Find where the given text appears and provide that cell's center as [X, Y] coordinate. 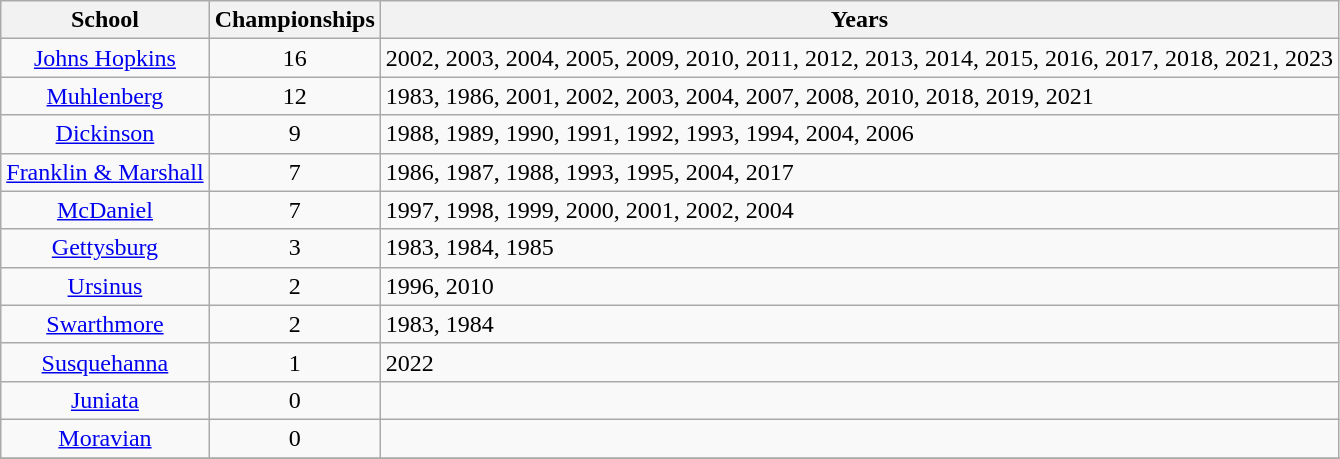
Franklin & Marshall [105, 172]
1988, 1989, 1990, 1991, 1992, 1993, 1994, 2004, 2006 [859, 134]
Dickinson [105, 134]
Gettysburg [105, 248]
16 [294, 58]
Championships [294, 20]
Moravian [105, 438]
Susquehanna [105, 362]
Ursinus [105, 286]
1983, 1984, 1985 [859, 248]
McDaniel [105, 210]
1 [294, 362]
1986, 1987, 1988, 1993, 1995, 2004, 2017 [859, 172]
2002, 2003, 2004, 2005, 2009, 2010, 2011, 2012, 2013, 2014, 2015, 2016, 2017, 2018, 2021, 2023 [859, 58]
12 [294, 96]
1997, 1998, 1999, 2000, 2001, 2002, 2004 [859, 210]
Juniata [105, 400]
Muhlenberg [105, 96]
1996, 2010 [859, 286]
Swarthmore [105, 324]
1983, 1984 [859, 324]
3 [294, 248]
Johns Hopkins [105, 58]
1983, 1986, 2001, 2002, 2003, 2004, 2007, 2008, 2010, 2018, 2019, 2021 [859, 96]
School [105, 20]
2022 [859, 362]
9 [294, 134]
Years [859, 20]
